Locate the cell with the specified text and output its (X, Y) center coordinate. 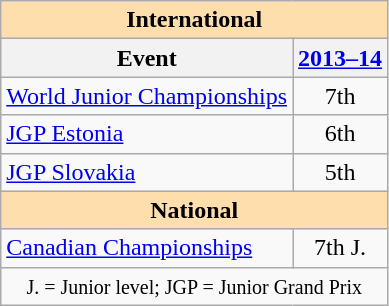
World Junior Championships (147, 96)
2013–14 (340, 58)
7th (340, 96)
7th J. (340, 248)
Event (147, 58)
5th (340, 172)
JGP Slovakia (147, 172)
J. = Junior level; JGP = Junior Grand Prix (194, 286)
National (194, 210)
International (194, 20)
6th (340, 134)
Canadian Championships (147, 248)
JGP Estonia (147, 134)
